Extract the [x, y] coordinate from the center of the cell holding the provided text.  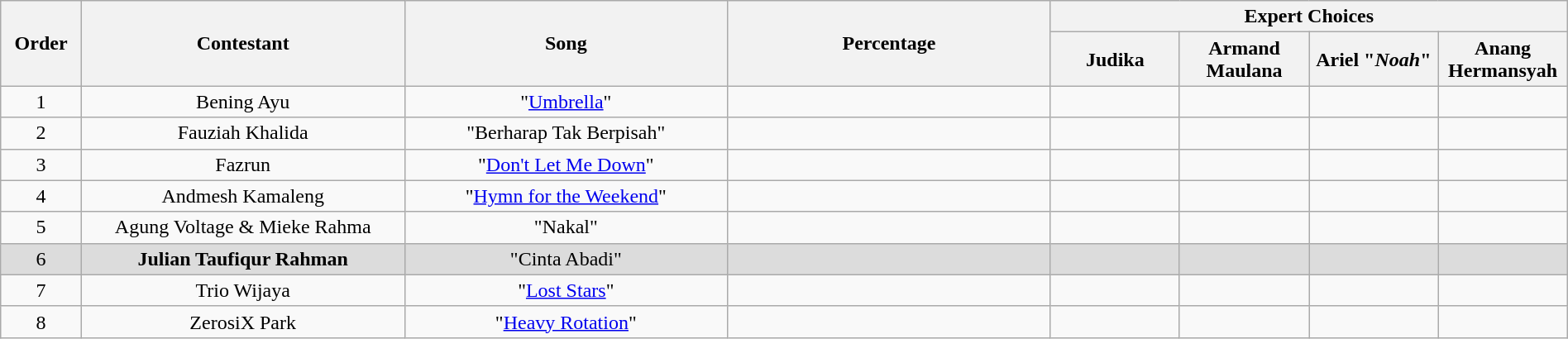
4 [41, 196]
Judika [1115, 60]
2 [41, 133]
ZerosiX Park [243, 322]
3 [41, 165]
"Lost Stars" [566, 290]
"Cinta Abadi" [566, 259]
7 [41, 290]
Fazrun [243, 165]
"Umbrella" [566, 102]
Bening Ayu [243, 102]
Armand Maulana [1244, 60]
"Berharap Tak Berpisah" [566, 133]
"Hymn for the Weekend" [566, 196]
Trio Wijaya [243, 290]
"Heavy Rotation" [566, 322]
Contestant [243, 43]
8 [41, 322]
Andmesh Kamaleng [243, 196]
1 [41, 102]
Anang Hermansyah [1503, 60]
"Don't Let Me Down" [566, 165]
Expert Choices [1308, 17]
Percentage [890, 43]
"Nakal" [566, 227]
Ariel "Noah" [1374, 60]
Agung Voltage & Mieke Rahma [243, 227]
Fauziah Khalida [243, 133]
Order [41, 43]
Song [566, 43]
5 [41, 227]
6 [41, 259]
Julian Taufiqur Rahman [243, 259]
